Capture the cell that displays the provided text and extract its (x, y) central coordinate. 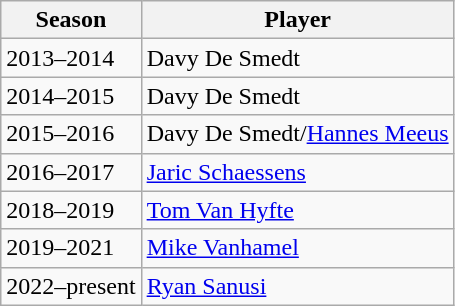
2015–2016 (71, 134)
Mike Vanhamel (298, 248)
Season (71, 20)
2022–present (71, 286)
2013–2014 (71, 58)
Jaric Schaessens (298, 172)
2019–2021 (71, 248)
Davy De Smedt/Hannes Meeus (298, 134)
2016–2017 (71, 172)
Player (298, 20)
Tom Van Hyfte (298, 210)
Ryan Sanusi (298, 286)
2014–2015 (71, 96)
2018–2019 (71, 210)
